Output the [x, y] coordinate of the center of the cell containing the given text.  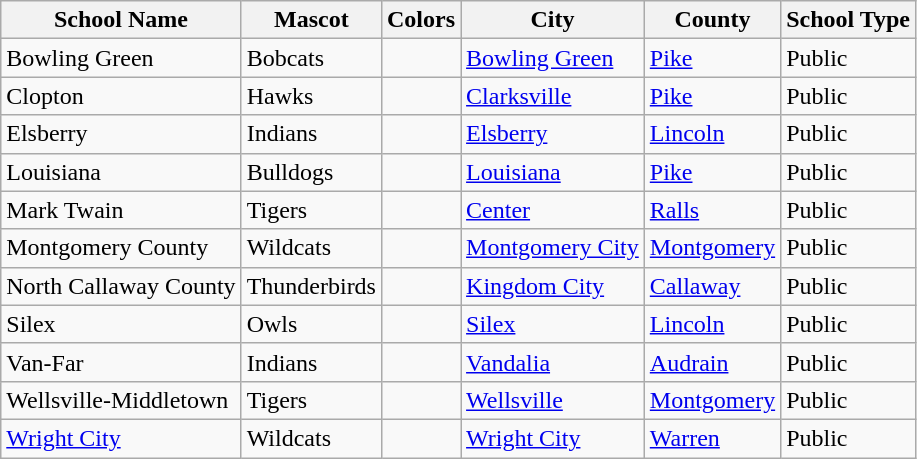
Wellsville-Middletown [121, 400]
Warren [712, 438]
Montgomery County [121, 248]
Mark Twain [121, 210]
Owls [311, 324]
County [712, 20]
School Name [121, 20]
Mascot [311, 20]
Callaway [712, 286]
Center [553, 210]
City [553, 20]
Audrain [712, 362]
Hawks [311, 96]
Montgomery City [553, 248]
Van-Far [121, 362]
Bobcats [311, 58]
School Type [848, 20]
North Callaway County [121, 286]
Thunderbirds [311, 286]
Clopton [121, 96]
Clarksville [553, 96]
Vandalia [553, 362]
Colors [420, 20]
Ralls [712, 210]
Kingdom City [553, 286]
Wellsville [553, 400]
Bulldogs [311, 172]
